Extract the (x, y) coordinate from the center of the cell holding the provided text.  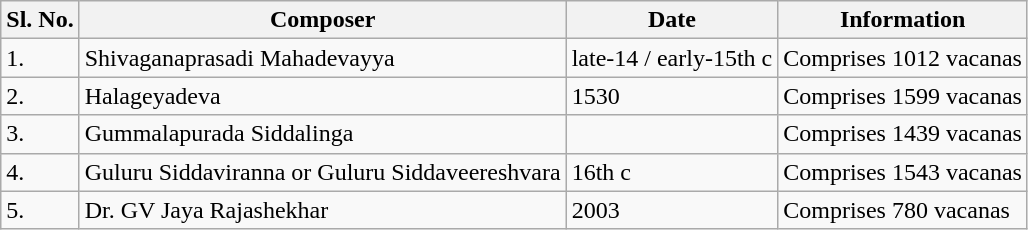
2. (40, 96)
Information (903, 20)
1530 (672, 96)
1. (40, 58)
Comprises 1439 vacanas (903, 134)
Shivaganaprasadi Mahadevayya (322, 58)
Guluru Siddaviranna or Guluru Siddaveereshvara (322, 172)
Date (672, 20)
Comprises 1012 vacanas (903, 58)
Dr. GV Jaya Rajashekhar (322, 210)
3. (40, 134)
Comprises 1599 vacanas (903, 96)
late-14 / early-15th c (672, 58)
16th c (672, 172)
Halageyadeva (322, 96)
2003 (672, 210)
Gummalapurada Siddalinga (322, 134)
Comprises 1543 vacanas (903, 172)
5. (40, 210)
Composer (322, 20)
Comprises 780 vacanas (903, 210)
4. (40, 172)
Sl. No. (40, 20)
